For the text-containing cell, return its midpoint in [x, y] coordinate format. 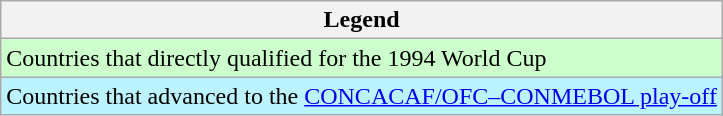
Countries that advanced to the CONCACAF/OFC–CONMEBOL play-off [362, 96]
Legend [362, 20]
Countries that directly qualified for the 1994 World Cup [362, 58]
